Find where the given text appears and provide that cell's center as [x, y] coordinate. 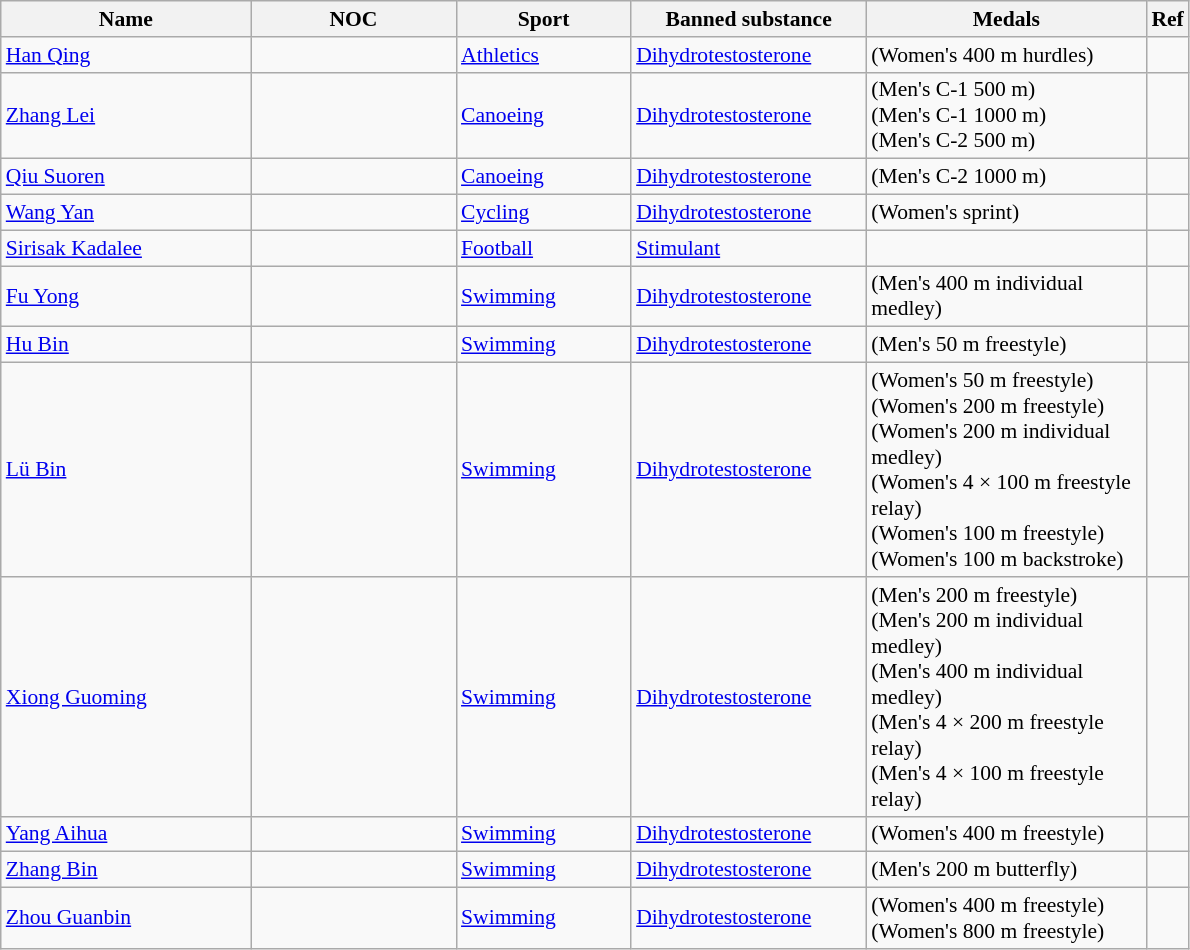
Medals [1006, 19]
(Women's sprint) [1006, 213]
(Women's 400 m freestyle) (Women's 800 m freestyle) [1006, 918]
Stimulant [748, 248]
(Men's C-2 1000 m) [1006, 177]
(Men's 200 m butterfly) [1006, 870]
Han Qing [126, 55]
(Men's 50 m freestyle) [1006, 345]
Ref [1167, 19]
Athletics [544, 55]
Lü Bin [126, 470]
Zhang Lei [126, 116]
Qiu Suoren [126, 177]
Sirisak Kadalee [126, 248]
Football [544, 248]
Wang Yan [126, 213]
Cycling [544, 213]
Zhou Guanbin [126, 918]
(Men's 400 m individual medley) [1006, 296]
(Women's 400 m freestyle) [1006, 834]
(Men's C-1 500 m) (Men's C-1 1000 m) (Men's C-2 500 m) [1006, 116]
Yang Aihua [126, 834]
Zhang Bin [126, 870]
Hu Bin [126, 345]
Banned substance [748, 19]
Sport [544, 19]
Xiong Guoming [126, 697]
(Women's 400 m hurdles) [1006, 55]
NOC [354, 19]
Name [126, 19]
Fu Yong [126, 296]
